Scan for the cell matching the given text and deliver its (X, Y) coordinate at center. 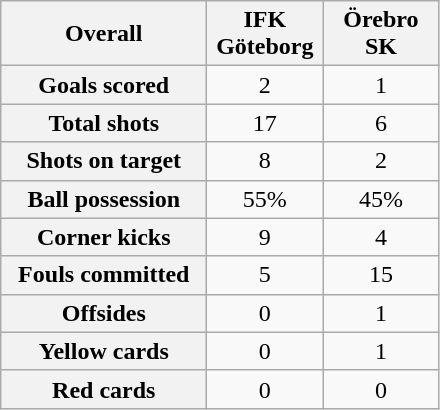
17 (265, 123)
45% (381, 199)
8 (265, 161)
Fouls committed (104, 275)
IFK Göteborg (265, 34)
Corner kicks (104, 237)
Overall (104, 34)
Goals scored (104, 85)
55% (265, 199)
Red cards (104, 389)
Yellow cards (104, 351)
Ball possession (104, 199)
5 (265, 275)
Total shots (104, 123)
15 (381, 275)
Shots on target (104, 161)
4 (381, 237)
Offsides (104, 313)
6 (381, 123)
Örebro SK (381, 34)
9 (265, 237)
